Pinpoint the cell where the given text exists, returning its [x, y] midpoint coordinate. 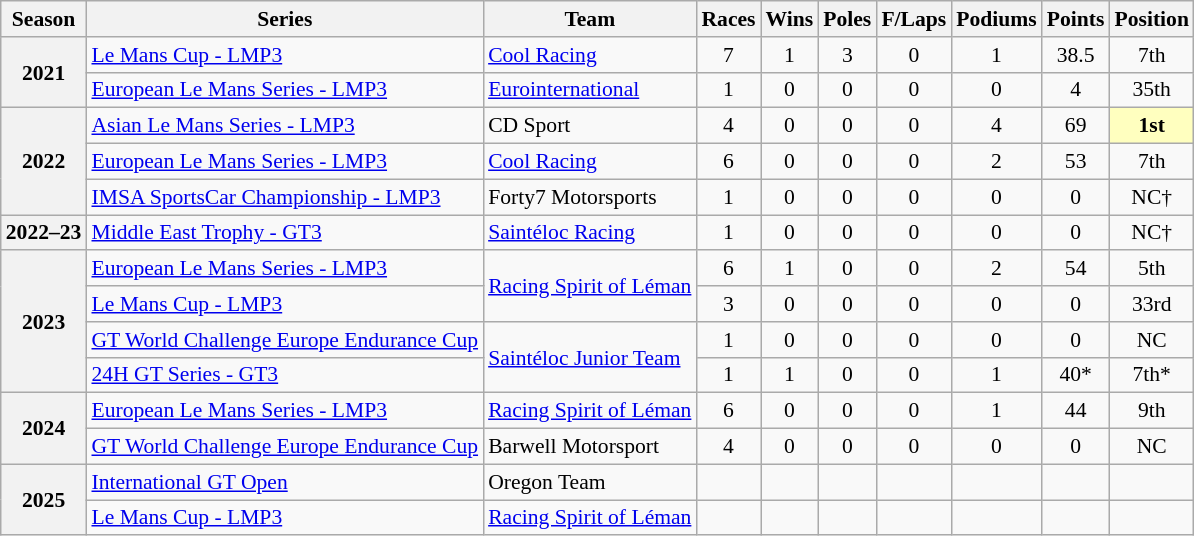
9th [1151, 411]
44 [1076, 411]
38.5 [1076, 55]
Asian Le Mans Series - LMP3 [284, 126]
24H GT Series - GT3 [284, 375]
2024 [44, 428]
Podiums [996, 19]
F/Laps [914, 19]
Races [728, 19]
Wins [790, 19]
Middle East Trophy - GT3 [284, 233]
Points [1076, 19]
33rd [1151, 304]
2025 [44, 500]
Barwell Motorsport [590, 447]
Team [590, 19]
5th [1151, 269]
IMSA SportsCar Championship - LMP3 [284, 197]
7 [728, 55]
Oregon Team [590, 482]
Eurointernational [590, 90]
7th* [1151, 375]
40* [1076, 375]
2022–23 [44, 233]
2023 [44, 322]
International GT Open [284, 482]
Poles [847, 19]
2021 [44, 72]
54 [1076, 269]
Forty7 Motorsports [590, 197]
69 [1076, 126]
CD Sport [590, 126]
1st [1151, 126]
53 [1076, 162]
35th [1151, 90]
Series [284, 19]
Saintéloc Racing [590, 233]
Saintéloc Junior Team [590, 358]
2022 [44, 162]
Season [44, 19]
Position [1151, 19]
